From the cell containing the given text, extract its center point as [x, y] coordinate. 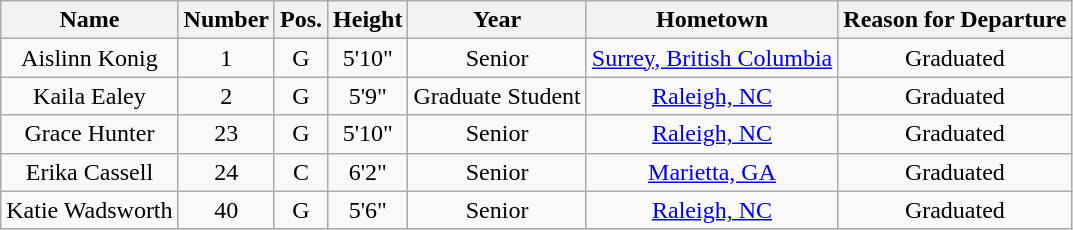
Aislinn Konig [90, 58]
Number [226, 20]
Year [497, 20]
Kaila Ealey [90, 96]
Pos. [300, 20]
Graduate Student [497, 96]
Grace Hunter [90, 134]
Name [90, 20]
Marietta, GA [712, 172]
Reason for Departure [955, 20]
5'6" [368, 210]
Height [368, 20]
5'9" [368, 96]
1 [226, 58]
23 [226, 134]
Hometown [712, 20]
40 [226, 210]
Surrey, British Columbia [712, 58]
Erika Cassell [90, 172]
Katie Wadsworth [90, 210]
C [300, 172]
2 [226, 96]
6'2" [368, 172]
24 [226, 172]
